Provide the [x, y] coordinate of the cell's center where the given text is located.  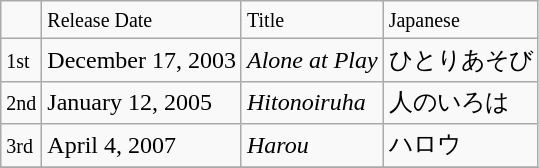
Harou [312, 146]
January 12, 2005 [142, 102]
Release Date [142, 20]
Title [312, 20]
December 17, 2003 [142, 60]
人のいろは [460, 102]
1st [22, 60]
April 4, 2007 [142, 146]
ひとりあそび [460, 60]
Alone at Play [312, 60]
Japanese [460, 20]
ハロウ [460, 146]
2nd [22, 102]
Hitonoiruha [312, 102]
3rd [22, 146]
